Capture the cell that displays the provided text and extract its [X, Y] central coordinate. 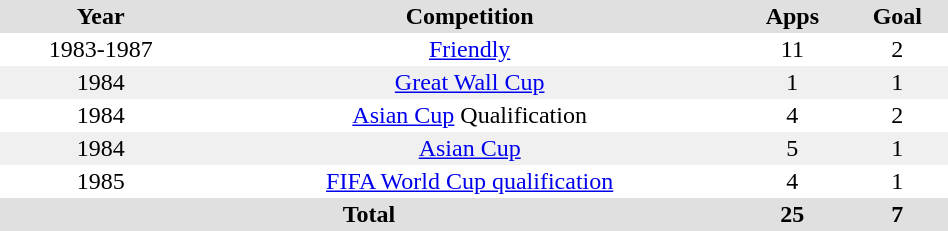
1983-1987 [100, 50]
7 [898, 214]
Asian Cup Qualification [470, 116]
Friendly [470, 50]
Great Wall Cup [470, 82]
Year [100, 16]
Asian Cup [470, 148]
25 [792, 214]
1985 [100, 182]
Total [369, 214]
Apps [792, 16]
5 [792, 148]
Goal [898, 16]
11 [792, 50]
FIFA World Cup qualification [470, 182]
Competition [470, 16]
